Locate the cell with the specified text and output its (x, y) center coordinate. 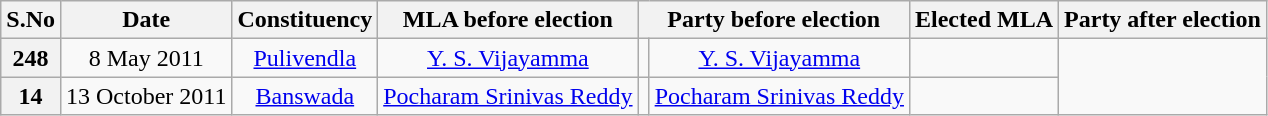
13 October 2011 (146, 96)
8 May 2011 (146, 58)
Date (146, 20)
Party before election (774, 20)
Elected MLA (984, 20)
Pulivendla (305, 58)
Constituency (305, 20)
Banswada (305, 96)
MLA before election (508, 20)
Party after election (1163, 20)
248 (31, 58)
S.No (31, 20)
14 (31, 96)
